Capture the cell that displays the provided text and extract its [x, y] central coordinate. 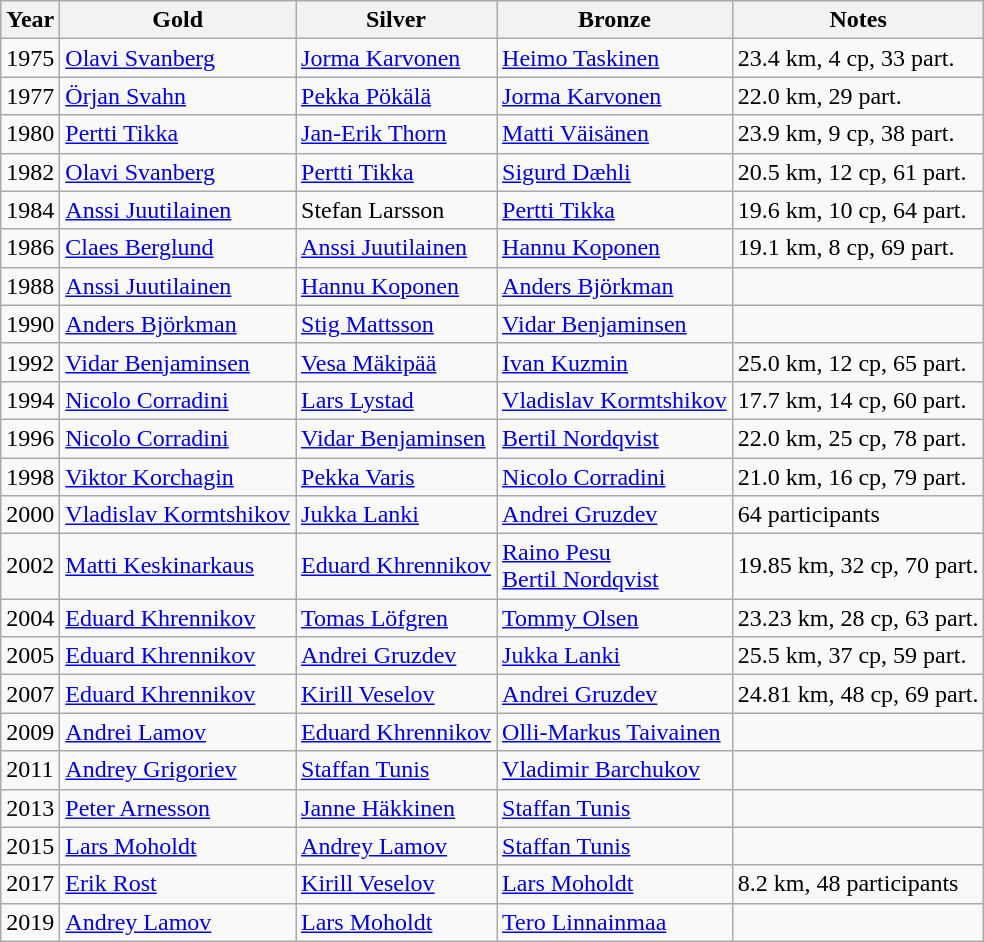
Ivan Kuzmin [615, 362]
1992 [30, 362]
Peter Arnesson [178, 808]
1986 [30, 248]
Tommy Olsen [615, 618]
Notes [858, 20]
21.0 km, 16 cp, 79 part. [858, 477]
Olli-Markus Taivainen [615, 732]
25.5 km, 37 cp, 59 part. [858, 656]
Matti Keskinarkaus [178, 566]
23.23 km, 28 cp, 63 part. [858, 618]
Örjan Svahn [178, 96]
Matti Väisänen [615, 134]
Pekka Varis [396, 477]
2004 [30, 618]
22.0 km, 29 part. [858, 96]
2011 [30, 770]
Lars Lystad [396, 400]
Sigurd Dæhli [615, 172]
23.4 km, 4 cp, 33 part. [858, 58]
2013 [30, 808]
19.6 km, 10 cp, 64 part. [858, 210]
Tomas Löfgren [396, 618]
2015 [30, 846]
Vesa Mäkipää [396, 362]
19.85 km, 32 cp, 70 part. [858, 566]
Tero Linnainmaa [615, 922]
17.7 km, 14 cp, 60 part. [858, 400]
Stefan Larsson [396, 210]
2009 [30, 732]
2002 [30, 566]
Year [30, 20]
20.5 km, 12 cp, 61 part. [858, 172]
Silver [396, 20]
Pekka Pökälä [396, 96]
1996 [30, 438]
1975 [30, 58]
Andrey Grigoriev [178, 770]
Gold [178, 20]
1990 [30, 324]
Jan-Erik Thorn [396, 134]
1980 [30, 134]
23.9 km, 9 cp, 38 part. [858, 134]
Andrei Lamov [178, 732]
Heimo Taskinen [615, 58]
1977 [30, 96]
2000 [30, 515]
1982 [30, 172]
22.0 km, 25 cp, 78 part. [858, 438]
2005 [30, 656]
Vladimir Barchukov [615, 770]
24.81 km, 48 cp, 69 part. [858, 694]
2007 [30, 694]
2017 [30, 884]
64 participants [858, 515]
Bertil Nordqvist [615, 438]
1984 [30, 210]
1994 [30, 400]
8.2 km, 48 participants [858, 884]
2019 [30, 922]
19.1 km, 8 cp, 69 part. [858, 248]
25.0 km, 12 cp, 65 part. [858, 362]
Raino Pesu Bertil Nordqvist [615, 566]
Claes Berglund [178, 248]
1998 [30, 477]
Stig Mattsson [396, 324]
Bronze [615, 20]
1988 [30, 286]
Erik Rost [178, 884]
Janne Häkkinen [396, 808]
Viktor Korchagin [178, 477]
